Provide the (x, y) coordinate of the cell's center where the given text is located.  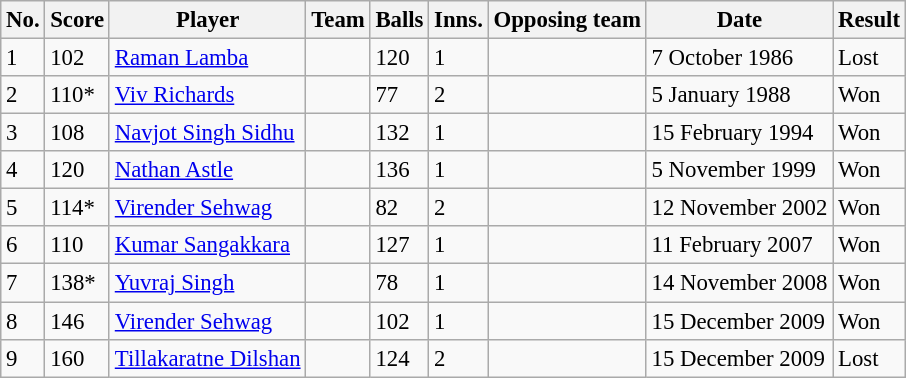
Tillakaratne Dilshan (207, 358)
77 (400, 95)
5 November 1999 (739, 170)
114* (78, 208)
136 (400, 170)
Viv Richards (207, 95)
15 February 1994 (739, 133)
82 (400, 208)
Navjot Singh Sidhu (207, 133)
110* (78, 95)
12 November 2002 (739, 208)
Opposing team (567, 20)
Date (739, 20)
4 (23, 170)
Score (78, 20)
7 October 1986 (739, 58)
124 (400, 358)
Inns. (458, 20)
8 (23, 321)
108 (78, 133)
138* (78, 283)
110 (78, 245)
Kumar Sangakkara (207, 245)
146 (78, 321)
3 (23, 133)
6 (23, 245)
Raman Lamba (207, 58)
Nathan Astle (207, 170)
7 (23, 283)
9 (23, 358)
132 (400, 133)
14 November 2008 (739, 283)
5 January 1988 (739, 95)
Yuvraj Singh (207, 283)
127 (400, 245)
5 (23, 208)
Team (338, 20)
Result (870, 20)
No. (23, 20)
Player (207, 20)
Balls (400, 20)
160 (78, 358)
78 (400, 283)
11 February 2007 (739, 245)
